Scan for the cell matching the given text and deliver its (X, Y) coordinate at center. 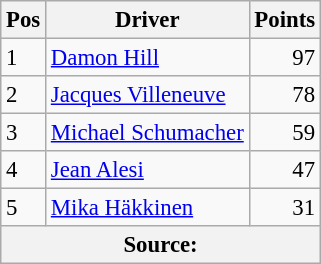
Jean Alesi (148, 170)
47 (284, 170)
5 (24, 208)
97 (284, 58)
Mika Häkkinen (148, 208)
2 (24, 95)
Points (284, 20)
Driver (148, 20)
Michael Schumacher (148, 133)
Damon Hill (148, 58)
31 (284, 208)
4 (24, 170)
59 (284, 133)
78 (284, 95)
Jacques Villeneuve (148, 95)
1 (24, 58)
3 (24, 133)
Source: (161, 245)
Pos (24, 20)
